Scan for the cell matching the given text and deliver its (x, y) coordinate at center. 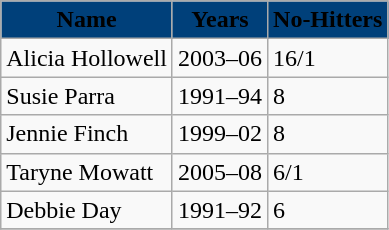
2003–06 (220, 58)
Susie Parra (87, 96)
1999–02 (220, 134)
2005–08 (220, 172)
Taryne Mowatt (87, 172)
Debbie Day (87, 210)
No-Hitters (328, 20)
Name (87, 20)
16/1 (328, 58)
1991–94 (220, 96)
Alicia Hollowell (87, 58)
1991–92 (220, 210)
Years (220, 20)
6/1 (328, 172)
Jennie Finch (87, 134)
6 (328, 210)
